Find where the given text appears and provide that cell's center as [x, y] coordinate. 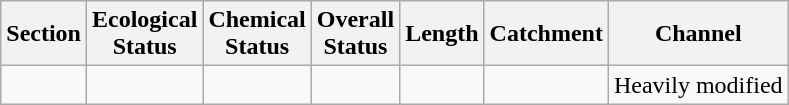
Channel [698, 34]
Heavily modified [698, 85]
ChemicalStatus [257, 34]
Section [44, 34]
Catchment [546, 34]
Length [442, 34]
OverallStatus [355, 34]
EcologicalStatus [144, 34]
